Determine the [X, Y] coordinate at the center of the cell enclosing the given text.  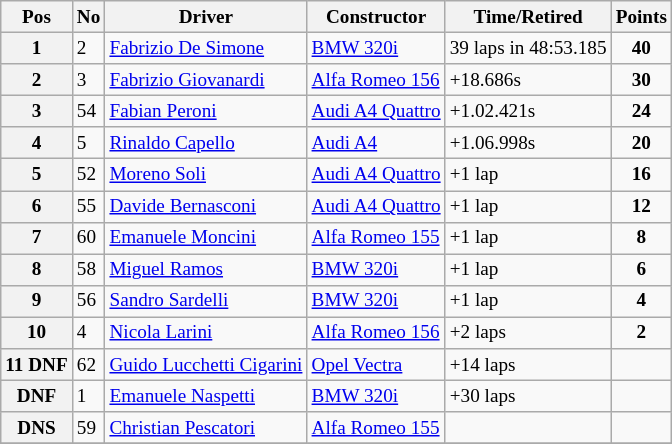
Fabrizio De Simone [206, 48]
Davide Bernasconi [206, 206]
No [88, 17]
+1.02.421s [528, 111]
39 laps in 48:53.185 [528, 48]
11 DNF [37, 365]
9 [37, 301]
+2 laps [528, 333]
Rinaldo Capello [206, 143]
Fabian Peroni [206, 111]
58 [88, 270]
Audi A4 [376, 143]
56 [88, 301]
24 [641, 111]
40 [641, 48]
55 [88, 206]
Guido Lucchetti Cigarini [206, 365]
Nicola Larini [206, 333]
Time/Retired [528, 17]
20 [641, 143]
12 [641, 206]
52 [88, 175]
Opel Vectra [376, 365]
Fabrizio Giovanardi [206, 80]
16 [641, 175]
Points [641, 17]
59 [88, 428]
Moreno Soli [206, 175]
DNS [37, 428]
60 [88, 238]
Constructor [376, 17]
62 [88, 365]
10 [37, 333]
DNF [37, 396]
54 [88, 111]
+1.06.998s [528, 143]
Driver [206, 17]
7 [37, 238]
Emanuele Moncini [206, 238]
30 [641, 80]
Sandro Sardelli [206, 301]
+30 laps [528, 396]
Emanuele Naspetti [206, 396]
+18.686s [528, 80]
+14 laps [528, 365]
Pos [37, 17]
Christian Pescatori [206, 428]
Miguel Ramos [206, 270]
